Detect which cell encompasses the target text, then output its [x, y] center coordinate. 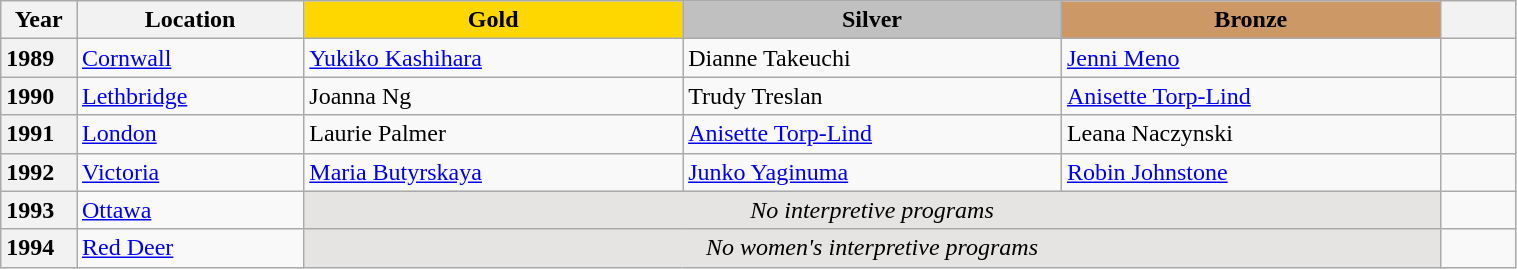
Junko Yaginuma [872, 172]
Dianne Takeuchi [872, 58]
Ottawa [190, 210]
Trudy Treslan [872, 96]
London [190, 134]
Location [190, 20]
Victoria [190, 172]
Gold [494, 20]
1989 [39, 58]
1990 [39, 96]
1993 [39, 210]
Lethbridge [190, 96]
Cornwall [190, 58]
Laurie Palmer [494, 134]
Silver [872, 20]
No interpretive programs [872, 210]
Yukiko Kashihara [494, 58]
Leana Naczynski [1250, 134]
1991 [39, 134]
1992 [39, 172]
1994 [39, 248]
Jenni Meno [1250, 58]
Red Deer [190, 248]
Joanna Ng [494, 96]
Bronze [1250, 20]
Maria Butyrskaya [494, 172]
Year [39, 20]
Robin Johnstone [1250, 172]
No women's interpretive programs [872, 248]
